Extract the [x, y] coordinate from the center of the cell holding the provided text.  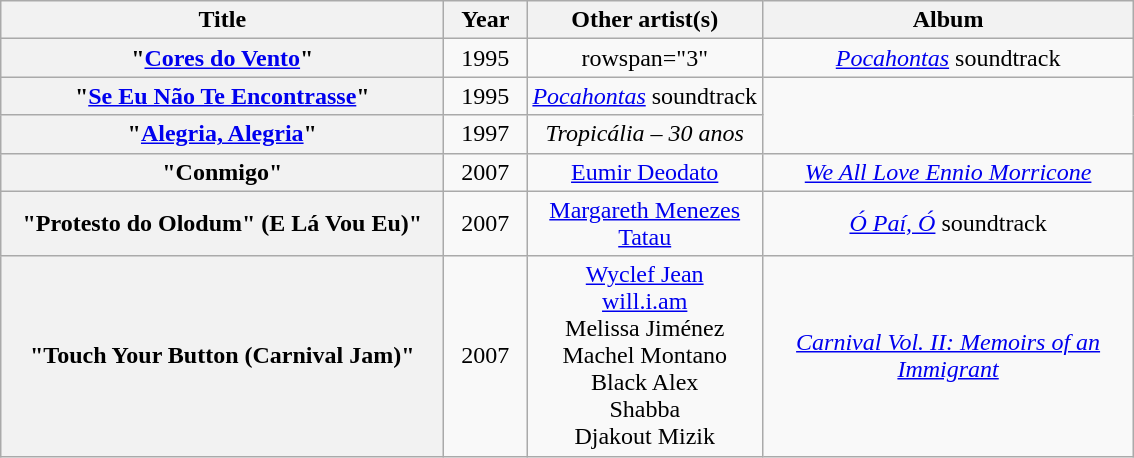
Tropicália – 30 anos [645, 134]
"Protesto do Olodum" (E Lá Vou Eu)" [222, 224]
"Se Eu Não Te Encontrasse" [222, 96]
"Conmigo" [222, 172]
Year [486, 20]
"Touch Your Button (Carnival Jam)" [222, 356]
Album [948, 20]
Carnival Vol. II: Memoirs of an Immigrant [948, 356]
rowspan="3" [645, 58]
Other artist(s) [645, 20]
1997 [486, 134]
Eumir Deodato [645, 172]
"Alegria, Alegria" [222, 134]
Margareth MenezesTatau [645, 224]
"Cores do Vento" [222, 58]
Wyclef Jeanwill.i.amMelissa JiménezMachel MontanoBlack AlexShabbaDjakout Mizik [645, 356]
We All Love Ennio Morricone [948, 172]
Ó Paí, Ó soundtrack [948, 224]
Title [222, 20]
